Find where the given text appears and provide that cell's center as [X, Y] coordinate. 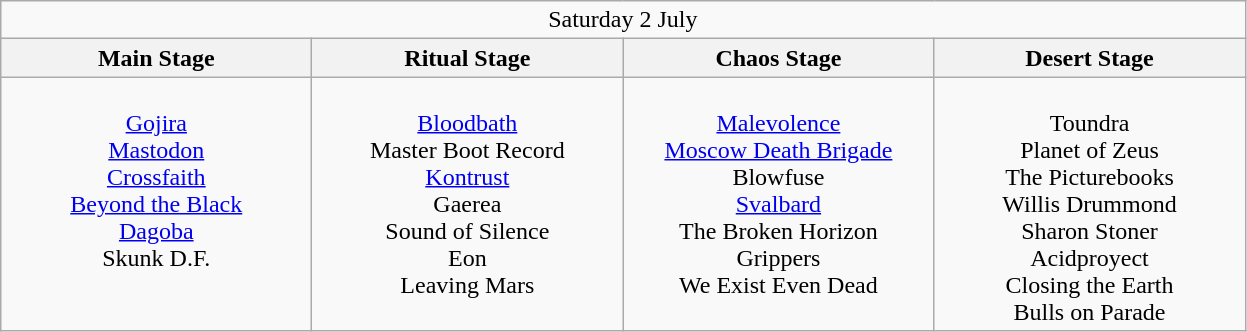
Chaos Stage [778, 58]
Bloodbath Master Boot Record Kontrust Gaerea Sound of Silence Eon Leaving Mars [468, 204]
Main Stage [156, 58]
Malevolence Moscow Death Brigade Blowfuse Svalbard The Broken Horizon Grippers We Exist Even Dead [778, 204]
Desert Stage [1090, 58]
Toundra Planet of Zeus The Picturebooks Willis Drummond Sharon Stoner Acidproyect Closing the Earth Bulls on Parade [1090, 204]
Saturday 2 July [623, 20]
Ritual Stage [468, 58]
Gojira Mastodon Crossfaith Beyond the Black Dagoba Skunk D.F. [156, 204]
